Pinpoint the cell where the given text exists, returning its [x, y] midpoint coordinate. 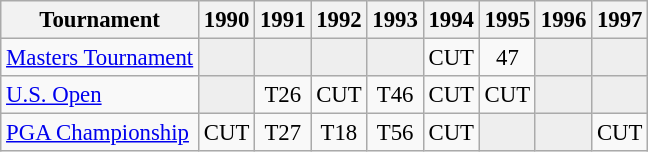
1993 [395, 20]
1995 [507, 20]
T18 [339, 133]
PGA Championship [100, 133]
47 [507, 58]
Tournament [100, 20]
U.S. Open [100, 95]
1991 [283, 20]
Masters Tournament [100, 58]
T26 [283, 95]
1996 [563, 20]
1997 [620, 20]
T46 [395, 95]
1990 [227, 20]
T56 [395, 133]
1994 [451, 20]
T27 [283, 133]
1992 [339, 20]
